From the cell containing the given text, extract its center point as [X, Y] coordinate. 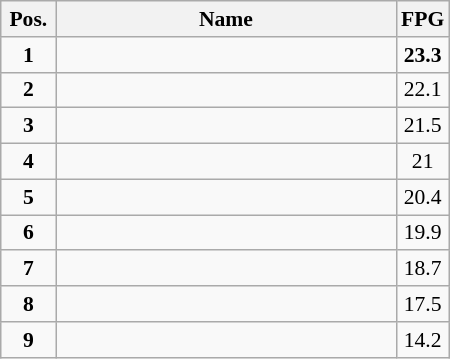
18.7 [422, 269]
8 [28, 304]
Pos. [28, 19]
17.5 [422, 304]
3 [28, 126]
19.9 [422, 233]
22.1 [422, 90]
21.5 [422, 126]
FPG [422, 19]
Name [226, 19]
9 [28, 340]
2 [28, 90]
14.2 [422, 340]
20.4 [422, 197]
23.3 [422, 55]
4 [28, 162]
7 [28, 269]
6 [28, 233]
21 [422, 162]
5 [28, 197]
1 [28, 55]
